Return the [X, Y] coordinate for the center point of the cell that contains the specified text.  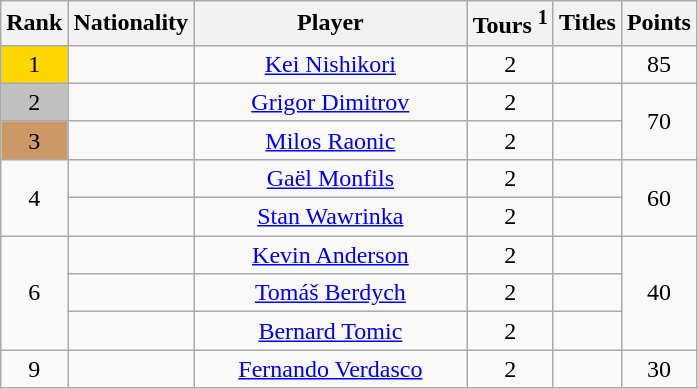
9 [34, 369]
30 [658, 369]
Rank [34, 24]
Kei Nishikori [331, 64]
3 [34, 140]
Gaël Monfils [331, 178]
1 [34, 64]
Bernard Tomic [331, 331]
Tomáš Berdych [331, 293]
Nationality [131, 24]
70 [658, 121]
Titles [587, 24]
Kevin Anderson [331, 255]
40 [658, 293]
Grigor Dimitrov [331, 102]
Points [658, 24]
Fernando Verdasco [331, 369]
Stan Wawrinka [331, 217]
Player [331, 24]
Tours 1 [510, 24]
6 [34, 293]
85 [658, 64]
60 [658, 197]
4 [34, 197]
Milos Raonic [331, 140]
